Locate the cell with the specified text and output its [X, Y] center coordinate. 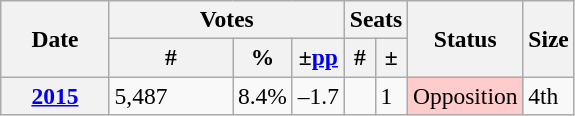
Size [548, 38]
4th [548, 95]
8.4% [262, 95]
± [391, 57]
2015 [55, 95]
Seats [376, 19]
% [262, 57]
1 [391, 95]
Date [55, 38]
±pp [318, 57]
Status [466, 38]
5,487 [170, 95]
Votes [226, 19]
Opposition [466, 95]
–1.7 [318, 95]
